Detect which cell encompasses the target text, then output its (X, Y) center coordinate. 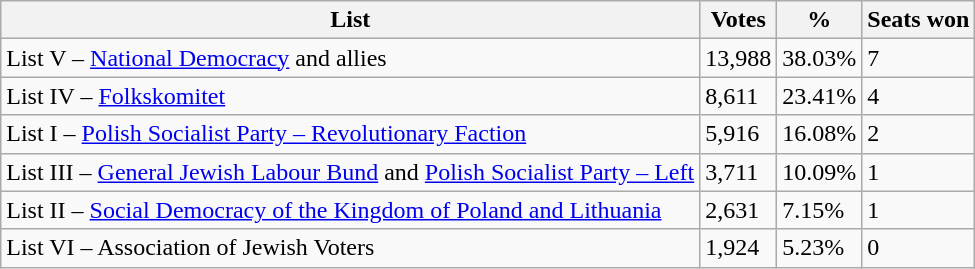
List IV – Folkskomitet (350, 96)
List II – Social Democracy of the Kingdom of Poland and Lithuania (350, 210)
38.03% (820, 58)
3,711 (738, 172)
5,916 (738, 134)
List VI – Association of Jewish Voters (350, 248)
% (820, 20)
List (350, 20)
10.09% (820, 172)
2 (918, 134)
List V – National Democracy and allies (350, 58)
7.15% (820, 210)
16.08% (820, 134)
List III – General Jewish Labour Bund and Polish Socialist Party – Left (350, 172)
1,924 (738, 248)
Seats won (918, 20)
List I – Polish Socialist Party – Revolutionary Faction (350, 134)
5.23% (820, 248)
4 (918, 96)
7 (918, 58)
8,611 (738, 96)
13,988 (738, 58)
2,631 (738, 210)
Votes (738, 20)
0 (918, 248)
23.41% (820, 96)
